Return the [X, Y] coordinate for the center point of the cell that contains the specified text.  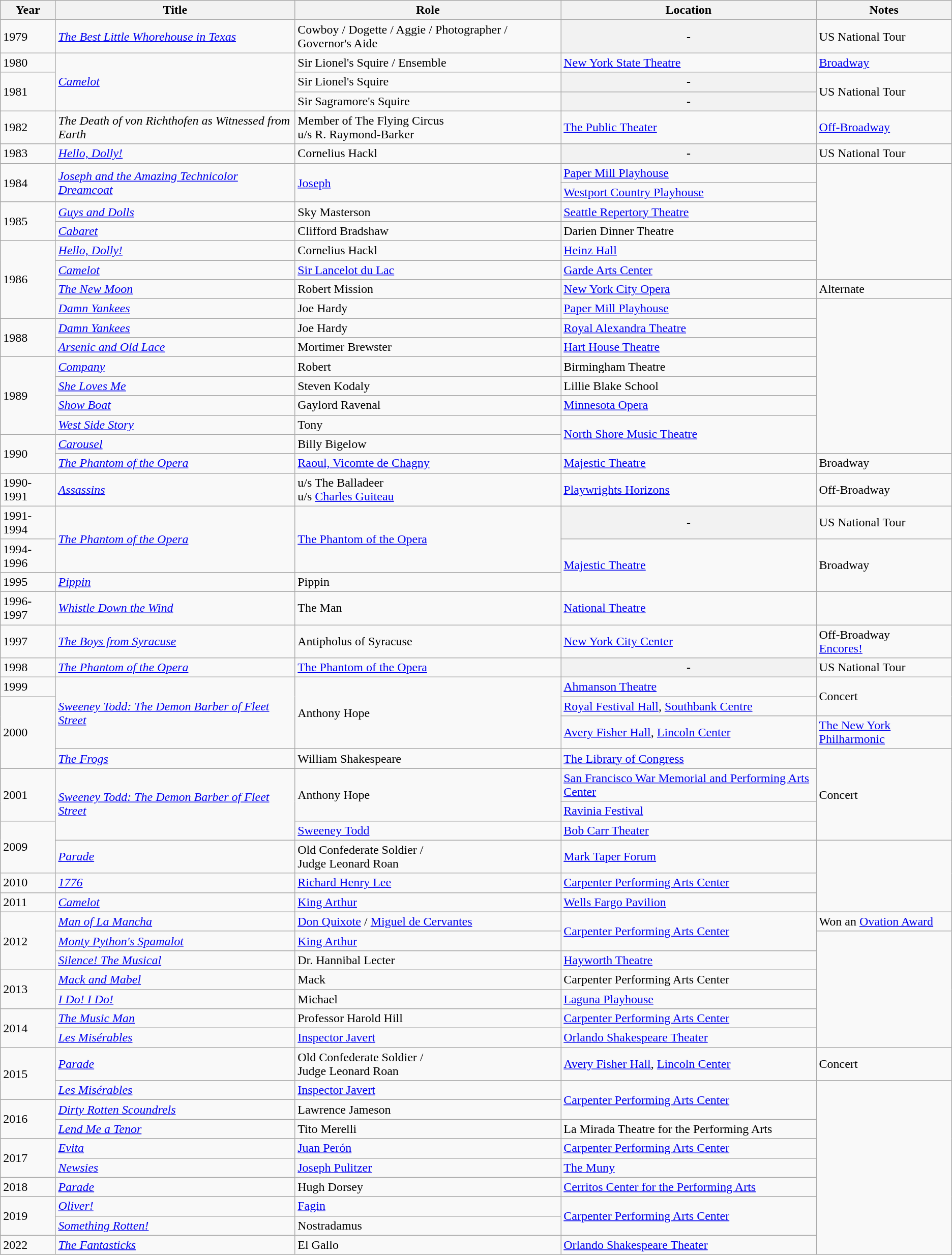
1997 [28, 641]
Year [28, 10]
Laguna Playhouse [689, 999]
2014 [28, 1028]
Fagin [428, 1206]
William Shakespeare [428, 759]
1983 [28, 154]
1988 [28, 338]
National Theatre [689, 608]
The New Moon [175, 289]
Newsies [175, 1168]
El Gallo [428, 1245]
Wells Fargo Pavilion [689, 902]
Sir Lancelot du Lac [428, 270]
Juan Perón [428, 1148]
Joseph Pulitzer [428, 1168]
Sweeney Todd [428, 830]
Darien Dinner Theatre [689, 231]
Seattle Repertory Theatre [689, 212]
Man of La Mancha [175, 921]
Garde Arts Center [689, 270]
1984 [28, 183]
Ravinia Festival [689, 811]
2016 [28, 1119]
2011 [28, 902]
Assassins [175, 489]
Joseph and the Amazing Technicolor Dreamcoat [175, 183]
New York City Opera [689, 289]
Carousel [175, 444]
Heinz Hall [689, 250]
1982 [28, 127]
Role [428, 10]
u/s The Balladeeru/s Charles Guiteau [428, 489]
Clifford Bradshaw [428, 231]
1981 [28, 92]
Robert [428, 367]
1998 [28, 668]
2012 [28, 941]
Off-BroadwayEncores! [884, 641]
The Library of Congress [689, 759]
Royal Alexandra Theatre [689, 328]
The Man [428, 608]
Nostradamus [428, 1226]
Location [689, 10]
Sir Lionel's Squire [428, 82]
Sir Sagramore's Squire [428, 101]
Royal Festival Hall, Southbank Centre [689, 706]
2017 [28, 1158]
Dr. Hannibal Lecter [428, 960]
Birmingham Theatre [689, 367]
1996-1997 [28, 608]
Antipholus of Syracuse [428, 641]
Sir Lionel's Squire / Ensemble [428, 63]
Company [175, 367]
New York State Theatre [689, 63]
The Music Man [175, 1019]
Alternate [884, 289]
Michael [428, 999]
Mortimer Brewster [428, 347]
Cowboy / Dogette / Aggie / Photographer / Governor's Aide [428, 37]
Billy Bigelow [428, 444]
1991-1994 [28, 523]
The Frogs [175, 759]
West Side Story [175, 425]
Show Boat [175, 405]
2000 [28, 732]
Notes [884, 10]
2019 [28, 1216]
The Public Theater [689, 127]
Tony [428, 425]
The Muny [689, 1168]
I Do! I Do! [175, 999]
Mack and Mabel [175, 979]
Raoul, Vicomte de Chagny [428, 463]
Professor Harold Hill [428, 1019]
Arsenic and Old Lace [175, 347]
San Francisco War Memorial and Performing Arts Center [689, 785]
The Best Little Whorehouse in Texas [175, 37]
1989 [28, 396]
Joseph [428, 183]
Steven Kodaly [428, 386]
2009 [28, 847]
2001 [28, 794]
Lawrence Jameson [428, 1110]
Guys and Dolls [175, 212]
Silence! The Musical [175, 960]
Cerritos Center for the Performing Arts [689, 1187]
Title [175, 10]
1990-1991 [28, 489]
1979 [28, 37]
Richard Henry Lee [428, 883]
2022 [28, 1245]
Minnesota Opera [689, 405]
Hugh Dorsey [428, 1187]
2018 [28, 1187]
Dirty Rotten Scoundrels [175, 1110]
Don Quixote / Miguel de Cervantes [428, 921]
Hayworth Theatre [689, 960]
2013 [28, 989]
New York City Center [689, 641]
The Boys from Syracuse [175, 641]
La Mirada Theatre for the Performing Arts [689, 1129]
1995 [28, 582]
Member of The Flying Circusu/s R. Raymond-Barker [428, 127]
The Death of von Richthofen as Witnessed from Earth [175, 127]
Mark Taper Forum [689, 856]
Cabaret [175, 231]
Ahmanson Theatre [689, 687]
Something Rotten! [175, 1226]
Won an Ovation Award [884, 921]
Playwrights Horizons [689, 489]
2015 [28, 1074]
Lend Me a Tenor [175, 1129]
Westport Country Playhouse [689, 192]
Hart House Theatre [689, 347]
Robert Mission [428, 289]
Evita [175, 1148]
2010 [28, 883]
North Shore Music Theatre [689, 434]
1994-1996 [28, 555]
1999 [28, 687]
Bob Carr Theater [689, 830]
Mack [428, 979]
Whistle Down the Wind [175, 608]
1990 [28, 454]
Monty Python's Spamalot [175, 941]
She Loves Me [175, 386]
1776 [175, 883]
1986 [28, 279]
The New York Philharmonic [884, 732]
Tito Merelli [428, 1129]
Lillie Blake School [689, 386]
1980 [28, 63]
The Fantasticks [175, 1245]
Sky Masterson [428, 212]
1985 [28, 221]
Gaylord Ravenal [428, 405]
Oliver! [175, 1206]
